Return the [x, y] coordinate for the center point of the cell that contains the specified text.  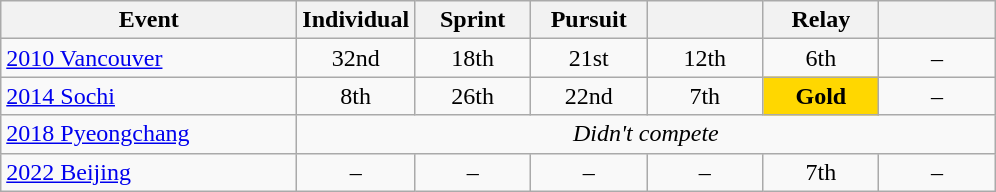
26th [473, 96]
12th [705, 58]
Sprint [473, 20]
6th [821, 58]
Didn't compete [646, 134]
2014 Sochi [149, 96]
2022 Beijing [149, 172]
Individual [356, 20]
Gold [821, 96]
32nd [356, 58]
Event [149, 20]
2018 Pyeongchang [149, 134]
Relay [821, 20]
Pursuit [589, 20]
8th [356, 96]
18th [473, 58]
22nd [589, 96]
2010 Vancouver [149, 58]
21st [589, 58]
